Extract the (X, Y) coordinate from the center of the cell holding the provided text.  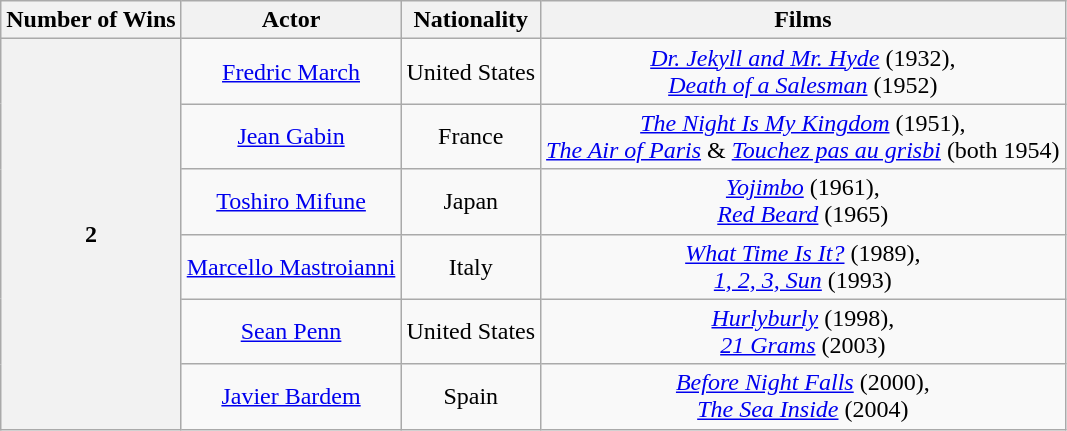
Yojimbo (1961), Red Beard (1965) (803, 202)
The Night Is My Kingdom (1951), The Air of Paris & Touchez pas au grisbi (both 1954) (803, 136)
Italy (471, 266)
Japan (471, 202)
Spain (471, 396)
Number of Wins (91, 20)
Hurlyburly (1998), 21 Grams (2003) (803, 332)
France (471, 136)
Nationality (471, 20)
Actor (291, 20)
Toshiro Mifune (291, 202)
Films (803, 20)
Before Night Falls (2000), The Sea Inside (2004) (803, 396)
2 (91, 234)
Sean Penn (291, 332)
Javier Bardem (291, 396)
Jean Gabin (291, 136)
Dr. Jekyll and Mr. Hyde (1932), Death of a Salesman (1952) (803, 72)
Marcello Mastroianni (291, 266)
What Time Is It? (1989), 1, 2, 3, Sun (1993) (803, 266)
Fredric March (291, 72)
